Extract the (x, y) coordinate from the center of the cell holding the provided text.  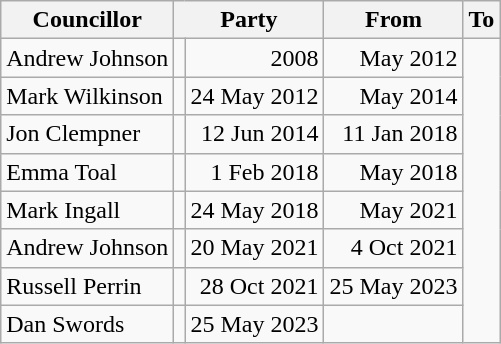
Jon Clempner (88, 134)
24 May 2018 (254, 210)
May 2021 (394, 210)
20 May 2021 (254, 248)
24 May 2012 (254, 96)
Emma Toal (88, 172)
Mark Wilkinson (88, 96)
11 Jan 2018 (394, 134)
Councillor (88, 20)
From (394, 20)
1 Feb 2018 (254, 172)
May 2012 (394, 58)
2008 (254, 58)
12 Jun 2014 (254, 134)
To (482, 20)
28 Oct 2021 (254, 286)
May 2014 (394, 96)
Mark Ingall (88, 210)
Party (249, 20)
4 Oct 2021 (394, 248)
May 2018 (394, 172)
Dan Swords (88, 324)
Russell Perrin (88, 286)
